Detect which cell encompasses the target text, then output its [x, y] center coordinate. 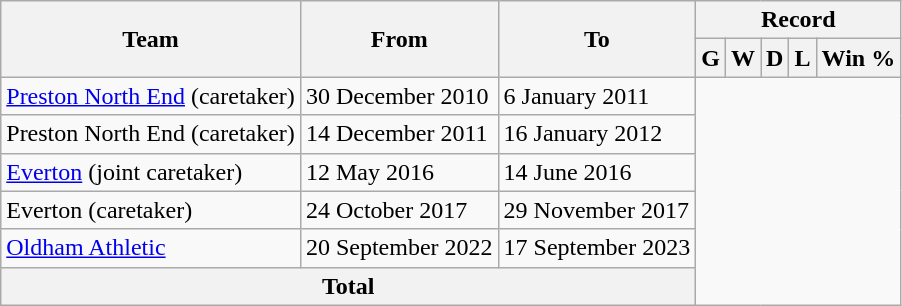
14 December 2011 [399, 134]
W [744, 58]
6 January 2011 [597, 96]
29 November 2017 [597, 210]
14 June 2016 [597, 172]
20 September 2022 [399, 248]
Total [348, 286]
16 January 2012 [597, 134]
Team [151, 39]
17 September 2023 [597, 248]
Record [798, 20]
Win % [858, 58]
12 May 2016 [399, 172]
Oldham Athletic [151, 248]
24 October 2017 [399, 210]
30 December 2010 [399, 96]
Everton (joint caretaker) [151, 172]
L [802, 58]
D [775, 58]
To [597, 39]
From [399, 39]
Everton (caretaker) [151, 210]
G [711, 58]
